Output the (X, Y) coordinate of the center of the cell containing the given text.  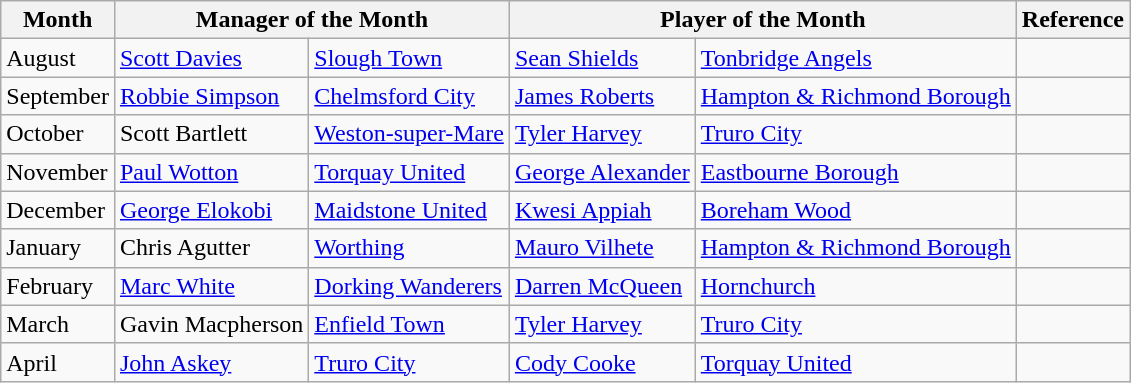
Tonbridge Angels (856, 58)
Mauro Vilhete (602, 248)
Dorking Wanderers (410, 286)
January (58, 248)
Month (58, 20)
Marc White (211, 286)
Reference (1072, 20)
Chris Agutter (211, 248)
Scott Davies (211, 58)
Eastbourne Borough (856, 172)
Weston-super-Mare (410, 134)
Kwesi Appiah (602, 210)
Maidstone United (410, 210)
Chelmsford City (410, 96)
Scott Bartlett (211, 134)
Sean Shields (602, 58)
December (58, 210)
Hornchurch (856, 286)
Paul Wotton (211, 172)
Robbie Simpson (211, 96)
April (58, 362)
Enfield Town (410, 324)
Cody Cooke (602, 362)
Manager of the Month (312, 20)
James Roberts (602, 96)
Worthing (410, 248)
March (58, 324)
November (58, 172)
October (58, 134)
Slough Town (410, 58)
Player of the Month (762, 20)
George Elokobi (211, 210)
Darren McQueen (602, 286)
February (58, 286)
September (58, 96)
John Askey (211, 362)
Boreham Wood (856, 210)
Gavin Macpherson (211, 324)
August (58, 58)
George Alexander (602, 172)
